Detect which cell encompasses the target text, then output its [x, y] center coordinate. 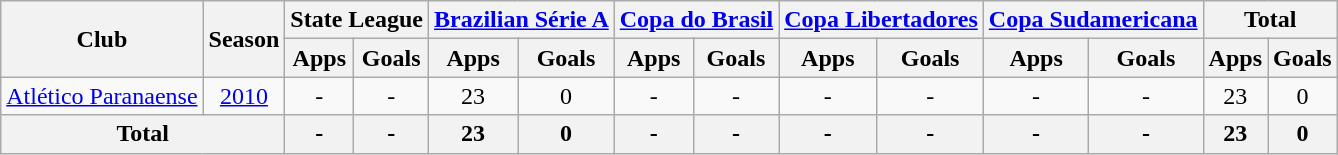
Club [102, 39]
2010 [244, 96]
Season [244, 39]
Atlético Paranaense [102, 96]
State League [357, 20]
Copa do Brasil [696, 20]
Copa Sudamericana [1093, 20]
Brazilian Série A [522, 20]
Copa Libertadores [882, 20]
